Output the (X, Y) coordinate of the center of the cell containing the given text.  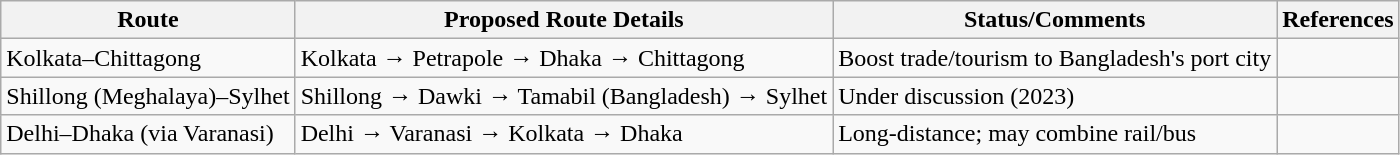
Proposed Route Details (564, 20)
Kolkata–Chittagong (148, 58)
References (1338, 20)
Boost trade/tourism to Bangladesh's port city (1055, 58)
Long-distance; may combine rail/bus (1055, 134)
Delhi → Varanasi → Kolkata → Dhaka (564, 134)
Under discussion (2023) (1055, 96)
Route (148, 20)
Kolkata → Petrapole → Dhaka → Chittagong (564, 58)
Status/Comments (1055, 20)
Delhi–Dhaka (via Varanasi) (148, 134)
Shillong → Dawki → Tamabil (Bangladesh) → Sylhet (564, 96)
Shillong (Meghalaya)–Sylhet (148, 96)
